Identify which cell holds the provided text, then report its (X, Y) central coordinate. 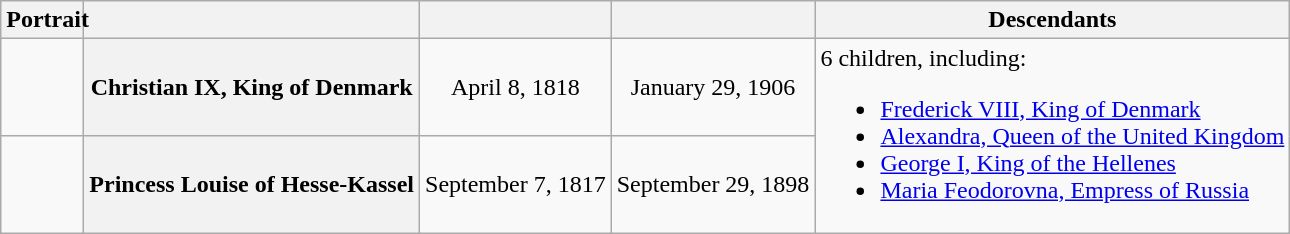
Descendants (1052, 20)
Portrait (42, 20)
September 7, 1817 (516, 184)
April 8, 1818 (516, 88)
January 29, 1906 (713, 88)
Christian IX, King of Denmark (252, 88)
Princess Louise of Hesse-Kassel (252, 184)
September 29, 1898 (713, 184)
